Identify which cell holds the provided text, then report its [X, Y] central coordinate. 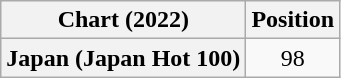
Position [293, 20]
98 [293, 58]
Japan (Japan Hot 100) [124, 58]
Chart (2022) [124, 20]
